For the text-containing cell, return its midpoint in [X, Y] coordinate format. 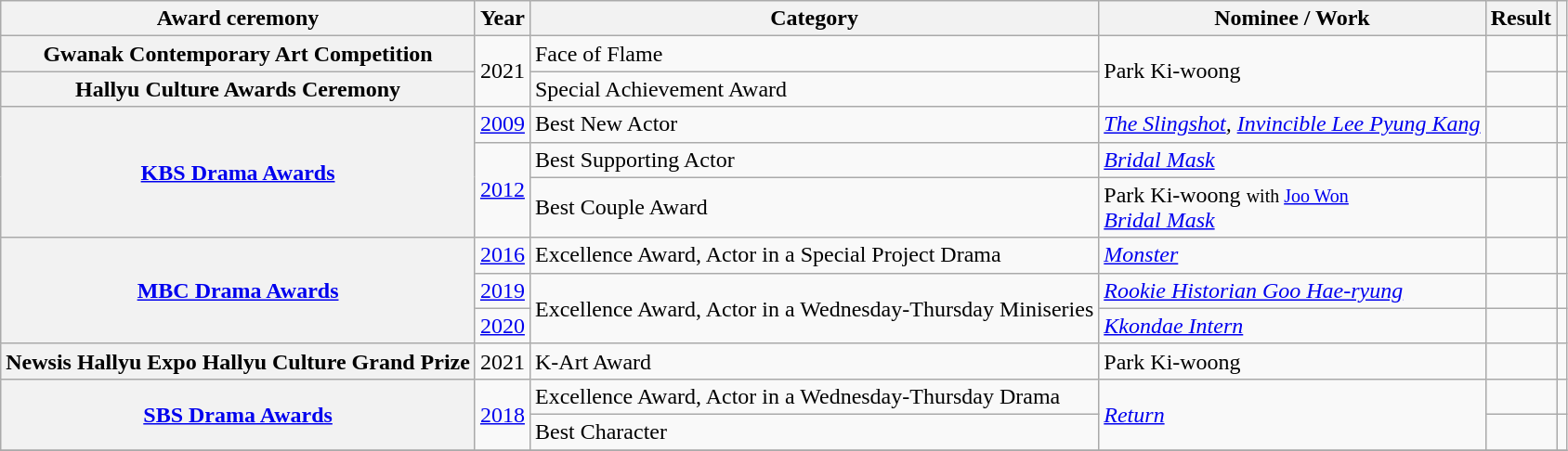
Face of Flame [814, 54]
Return [1292, 414]
Best New Actor [814, 124]
2009 [502, 124]
Newsis Hallyu Expo Hallyu Culture Grand Prize [238, 361]
Best Couple Award [814, 208]
2016 [502, 255]
Result [1521, 19]
Hallyu Culture Awards Ceremony [238, 89]
Kkondae Intern [1292, 326]
Best Character [814, 432]
2019 [502, 290]
Excellence Award, Actor in a Wednesday-Thursday Drama [814, 396]
Bridal Mask [1292, 160]
Excellence Award, Actor in a Special Project Drama [814, 255]
Nominee / Work [1292, 19]
The Slingshot, Invincible Lee Pyung Kang [1292, 124]
SBS Drama Awards [238, 414]
K-Art Award [814, 361]
MBC Drama Awards [238, 290]
Category [814, 19]
Year [502, 19]
Monster [1292, 255]
Award ceremony [238, 19]
Excellence Award, Actor in a Wednesday-Thursday Miniseries [814, 308]
2018 [502, 414]
Best Supporting Actor [814, 160]
Gwanak Contemporary Art Competition [238, 54]
Park Ki-woong with Joo WonBridal Mask [1292, 208]
KBS Drama Awards [238, 173]
2020 [502, 326]
Rookie Historian Goo Hae-ryung [1292, 290]
2012 [502, 189]
Special Achievement Award [814, 89]
